Determine the [x, y] coordinate at the center of the cell enclosing the given text.  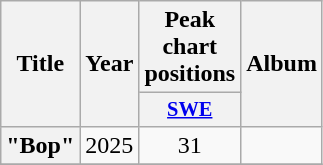
2025 [110, 145]
Peak chart positions [190, 47]
Year [110, 64]
Title [40, 64]
31 [190, 145]
SWE [190, 110]
Album [282, 64]
"Bop" [40, 145]
